Pinpoint the cell where the given text exists, returning its (x, y) midpoint coordinate. 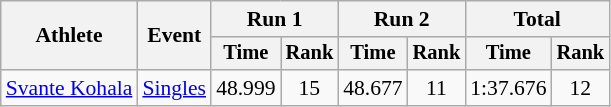
48.999 (246, 88)
15 (310, 88)
12 (581, 88)
1:37.676 (508, 88)
Singles (174, 88)
11 (437, 88)
Event (174, 36)
Run 1 (274, 19)
Athlete (70, 36)
Run 2 (402, 19)
Svante Kohala (70, 88)
48.677 (372, 88)
Total (537, 19)
